Extract the [x, y] coordinate from the center of the cell holding the provided text.  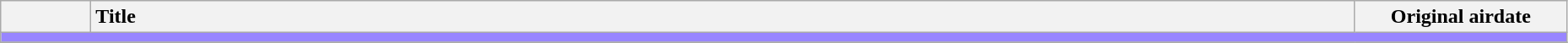
Original airdate [1461, 17]
Title [723, 17]
